Output the [x, y] coordinate of the center of the cell containing the given text.  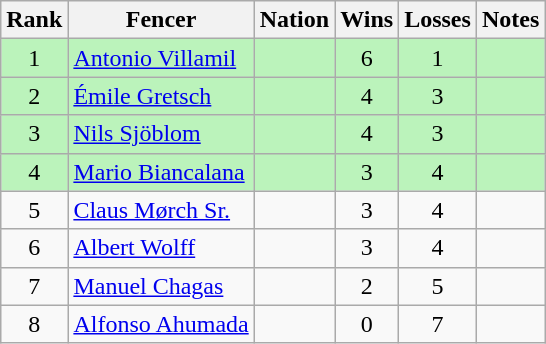
Albert Wolff [161, 248]
Losses [438, 20]
Émile Gretsch [161, 96]
8 [34, 324]
Claus Mørch Sr. [161, 210]
Nils Sjöblom [161, 134]
0 [367, 324]
Wins [367, 20]
Alfonso Ahumada [161, 324]
Rank [34, 20]
Antonio Villamil [161, 58]
Manuel Chagas [161, 286]
Notes [510, 20]
Nation [294, 20]
Mario Biancalana [161, 172]
Fencer [161, 20]
